Capture the cell that displays the provided text and extract its [x, y] central coordinate. 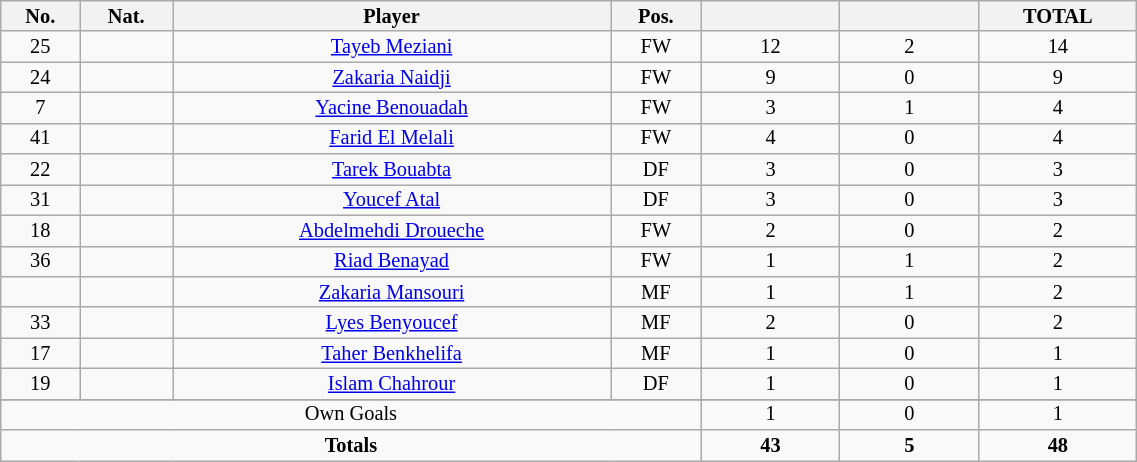
41 [40, 138]
18 [40, 230]
19 [40, 384]
No. [40, 16]
33 [40, 322]
Tayeb Meziani [392, 46]
Taher Benkhelifa [392, 354]
22 [40, 170]
36 [40, 262]
14 [1058, 46]
Islam Chahrour [392, 384]
31 [40, 200]
43 [770, 446]
TOTAL [1058, 16]
25 [40, 46]
12 [770, 46]
Lyes Benyoucef [392, 322]
5 [910, 446]
24 [40, 78]
Player [392, 16]
Nat. [126, 16]
48 [1058, 446]
17 [40, 354]
Own Goals [351, 414]
Tarek Bouabta [392, 170]
Yacine Benouadah [392, 108]
Totals [351, 446]
Zakaria Naidji [392, 78]
Abdelmehdi Droueche [392, 230]
Youcef Atal [392, 200]
Pos. [656, 16]
Riad Benayad [392, 262]
7 [40, 108]
Farid El Melali [392, 138]
Zakaria Mansouri [392, 292]
